Search for the cell housing the specified text and yield its [X, Y] center coordinate. 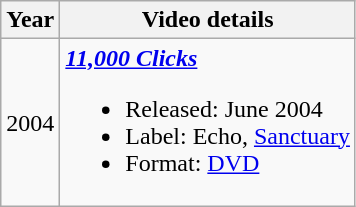
Year [30, 20]
11,000 ClicksReleased: June 2004Label: Echo, SanctuaryFormat: DVD [208, 122]
2004 [30, 122]
Video details [208, 20]
